Return (x, y) of the center of cell containing provided text 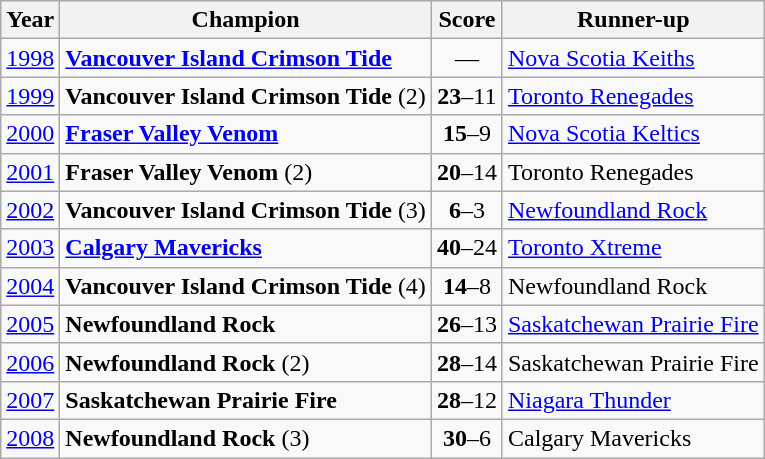
2005 (30, 324)
Runner-up (633, 20)
14–8 (466, 286)
2008 (30, 438)
20–14 (466, 172)
2007 (30, 400)
Fraser Valley Venom (246, 134)
Toronto Xtreme (633, 248)
Newfoundland Rock (2) (246, 362)
Vancouver Island Crimson Tide (3) (246, 210)
Nova Scotia Keiths (633, 58)
2004 (30, 286)
26–13 (466, 324)
2006 (30, 362)
Vancouver Island Crimson Tide (246, 58)
Champion (246, 20)
2001 (30, 172)
Niagara Thunder (633, 400)
2002 (30, 210)
Newfoundland Rock (3) (246, 438)
23–11 (466, 96)
15–9 (466, 134)
2003 (30, 248)
Vancouver Island Crimson Tide (2) (246, 96)
30–6 (466, 438)
— (466, 58)
28–12 (466, 400)
6–3 (466, 210)
Year (30, 20)
1998 (30, 58)
Vancouver Island Crimson Tide (4) (246, 286)
Fraser Valley Venom (2) (246, 172)
40–24 (466, 248)
Score (466, 20)
Nova Scotia Keltics (633, 134)
28–14 (466, 362)
2000 (30, 134)
1999 (30, 96)
